Locate the cell with the specified text and output its (x, y) center coordinate. 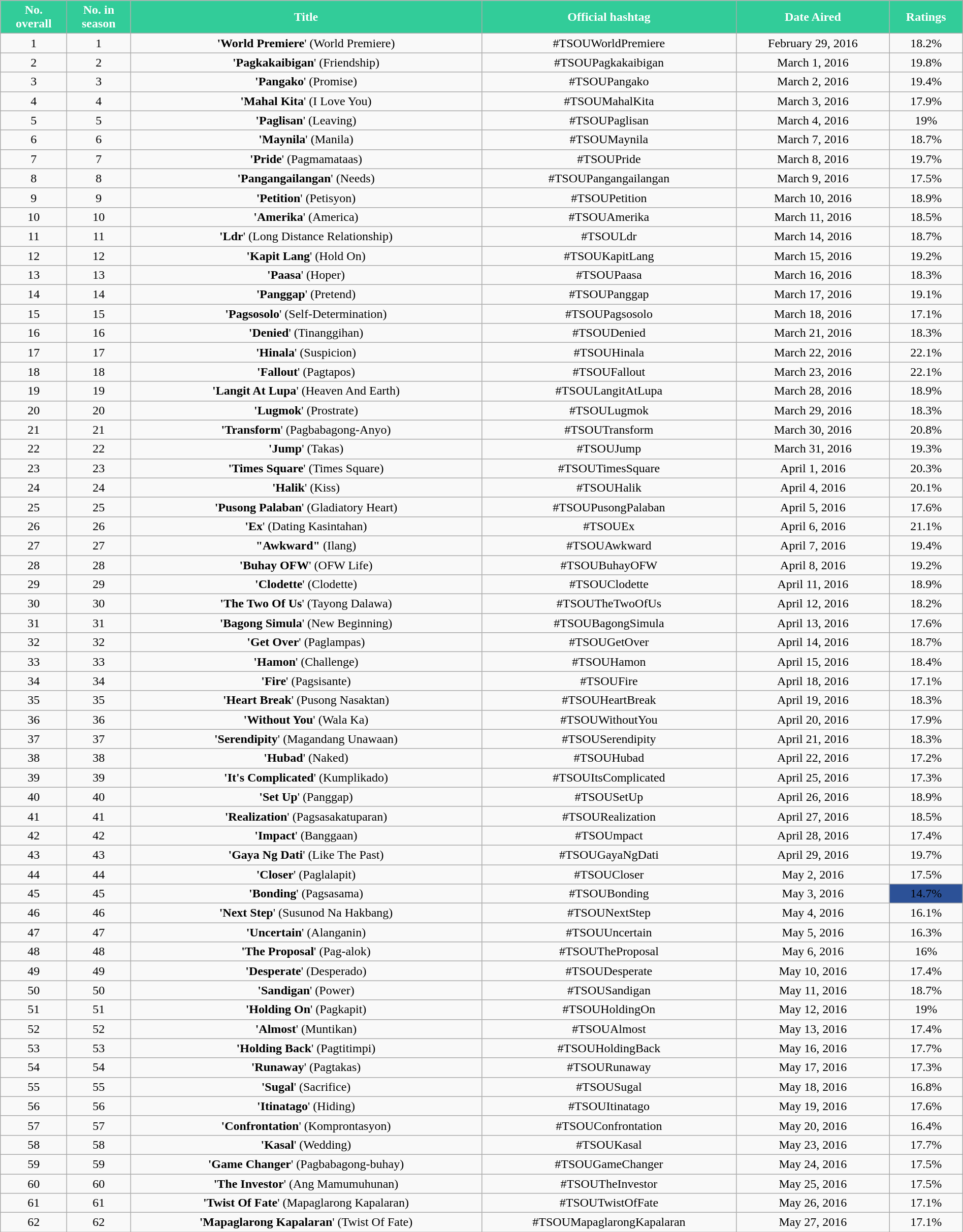
May 20, 2016 (813, 1125)
'Paasa' (Hoper) (306, 275)
19.8% (926, 62)
#TSOUPusongPalaban (608, 507)
'Heart Break' (Pusong Nasaktan) (306, 700)
March 11, 2016 (813, 217)
April 27, 2016 (813, 816)
#TSOUMahalKita (608, 101)
'It's Complicated' (Kumplikado) (306, 777)
'World Premiere' (World Premiere) (306, 43)
#TSOUPagkakaibigan (608, 62)
'Twist Of Fate' (Mapaglarong Kapalaran) (306, 1203)
March 4, 2016 (813, 120)
May 5, 2016 (813, 932)
April 1, 2016 (813, 468)
'Lugmok' (Prostrate) (306, 410)
April 13, 2016 (813, 623)
'Uncertain' (Alanganin) (306, 932)
April 22, 2016 (813, 758)
March 10, 2016 (813, 198)
'Next Step' (Susunod Na Hakbang) (306, 913)
April 11, 2016 (813, 585)
'Without You' (Wala Ka) (306, 720)
'Kasal' (Wedding) (306, 1145)
'Buhay OFW' (OFW Life) (306, 565)
'Denied' (Tinanggihan) (306, 333)
March 1, 2016 (813, 62)
#TSOUTheInvestor (608, 1184)
20.1% (926, 488)
#TSOUConfrontation (608, 1125)
16.4% (926, 1125)
'Realization' (Pagsasakatuparan) (306, 816)
'Holding Back' (Pagtitimpi) (306, 1048)
#TSOULugmok (608, 410)
May 17, 2016 (813, 1067)
'Ex' (Dating Kasintahan) (306, 526)
'Hamon' (Challenge) (306, 662)
#TSOUHoldingBack (608, 1048)
14.7% (926, 894)
'Panggap' (Pretend) (306, 295)
March 22, 2016 (813, 352)
'Pusong Palaban' (Gladiatory Heart) (306, 507)
#TSOUAwkward (608, 545)
20.3% (926, 468)
'Halik' (Kiss) (306, 488)
No. in season (99, 17)
'Closer' (Paglalapit) (306, 874)
#TSOUGetOver (608, 642)
#TSOUPangako (608, 82)
#TSOUCloser (608, 874)
#TSOUDenied (608, 333)
#TSOUHalik (608, 488)
March 18, 2016 (813, 314)
#TSOUPanggap (608, 295)
#TSOUNextStep (608, 913)
May 2, 2016 (813, 874)
March 21, 2016 (813, 333)
'Clodette' (Clodette) (306, 585)
'Fallout' (Pagtapos) (306, 372)
#TSOURealization (608, 816)
'Holding On' (Pagkapit) (306, 1010)
#TSOUFallout (608, 372)
#TSOUKapitLang (608, 255)
20.8% (926, 430)
'Confrontation' (Komprontasyon) (306, 1125)
May 16, 2016 (813, 1048)
#TSOUTwistOfFate (608, 1203)
April 8, 2016 (813, 565)
March 28, 2016 (813, 391)
March 3, 2016 (813, 101)
#TSOUGayaNgDati (608, 855)
#TSOUTransform (608, 430)
#TSOUAmerika (608, 217)
'The Proposal' (Pag-alok) (306, 952)
March 17, 2016 (813, 295)
'Paglisan' (Leaving) (306, 120)
Date Aired (813, 17)
May 23, 2016 (813, 1145)
'Serendipity' (Magandang Unawaan) (306, 739)
April 7, 2016 (813, 545)
May 19, 2016 (813, 1106)
'Almost' (Muntikan) (306, 1029)
#TSOUPaasa (608, 275)
16.3% (926, 932)
#TSOUClodette (608, 585)
April 14, 2016 (813, 642)
#TSOUPetition (608, 198)
April 12, 2016 (813, 604)
'Ldr' (Long Distance Relationship) (306, 236)
May 18, 2016 (813, 1087)
#TSOULangitAtLupa (608, 391)
May 13, 2016 (813, 1029)
#TSOUmpact (608, 835)
#TSOUHinala (608, 352)
May 11, 2016 (813, 990)
April 15, 2016 (813, 662)
#TSOUSetUp (608, 797)
February 29, 2016 (813, 43)
'The Two Of Us' (Tayong Dalawa) (306, 604)
'Gaya Ng Dati' (Like The Past) (306, 855)
'Itinatago' (Hiding) (306, 1106)
April 4, 2016 (813, 488)
May 6, 2016 (813, 952)
'Kapit Lang' (Hold On) (306, 255)
April 28, 2016 (813, 835)
16% (926, 952)
'Impact' (Banggaan) (306, 835)
May 3, 2016 (813, 894)
April 5, 2016 (813, 507)
March 7, 2016 (813, 140)
May 25, 2016 (813, 1184)
#TSOUSugal (608, 1087)
'Game Changer' (Pagbabagong-buhay) (306, 1164)
'Times Square' (Times Square) (306, 468)
#TSOUDesperate (608, 971)
March 29, 2016 (813, 410)
#TSOUBagongSimula (608, 623)
April 19, 2016 (813, 700)
April 6, 2016 (813, 526)
March 8, 2016 (813, 159)
#TSOULdr (608, 236)
#TSOUPaglisan (608, 120)
'Langit At Lupa' (Heaven And Earth) (306, 391)
#TSOUWorldPremiere (608, 43)
'Pangako' (Promise) (306, 82)
March 31, 2016 (813, 449)
March 30, 2016 (813, 430)
'Pagkakaibigan' (Friendship) (306, 62)
'The Investor' (Ang Mamumuhunan) (306, 1184)
'Maynila' (Manila) (306, 140)
'Jump' (Takas) (306, 449)
April 18, 2016 (813, 681)
#TSOURunaway (608, 1067)
March 23, 2016 (813, 372)
#TSOUHeartBreak (608, 700)
April 29, 2016 (813, 855)
'Petition' (Petisyon) (306, 198)
#TSOUTheProposal (608, 952)
March 14, 2016 (813, 236)
May 26, 2016 (813, 1203)
March 16, 2016 (813, 275)
19.3% (926, 449)
#TSOUBuhayOFW (608, 565)
"Awkward" (Ilang) (306, 545)
May 24, 2016 (813, 1164)
April 26, 2016 (813, 797)
#TSOUHoldingOn (608, 1010)
16.1% (926, 913)
'Mapaglarong Kapalaran' (Twist Of Fate) (306, 1222)
'Bonding' (Pagsasama) (306, 894)
'Mahal Kita' (I Love You) (306, 101)
#TSOUGameChanger (608, 1164)
'Set Up' (Panggap) (306, 797)
May 12, 2016 (813, 1010)
#TSOUEx (608, 526)
#TSOUTheTwoOfUs (608, 604)
#TSOUAlmost (608, 1029)
16.8% (926, 1087)
'Pagsosolo' (Self-Determination) (306, 314)
#TSOUUncertain (608, 932)
#TSOUBonding (608, 894)
March 15, 2016 (813, 255)
April 21, 2016 (813, 739)
March 2, 2016 (813, 82)
21.1% (926, 526)
'Sandigan' (Power) (306, 990)
'Hubad' (Naked) (306, 758)
Title (306, 17)
'Fire' (Pagsisante) (306, 681)
No. overall (34, 17)
'Desperate' (Desperado) (306, 971)
April 25, 2016 (813, 777)
May 4, 2016 (813, 913)
#TSOUWithoutYou (608, 720)
May 27, 2016 (813, 1222)
#TSOUPride (608, 159)
'Hinala' (Suspicion) (306, 352)
'Runaway' (Pagtakas) (306, 1067)
'Pangangailangan' (Needs) (306, 178)
#TSOUMaynila (608, 140)
Official hashtag (608, 17)
18.4% (926, 662)
17.2% (926, 758)
#TSOUFire (608, 681)
'Pride' (Pagmamataas) (306, 159)
#TSOUSandigan (608, 990)
19.1% (926, 295)
'Bagong Simula' (New Beginning) (306, 623)
#TSOUSerendipity (608, 739)
#TSOUTimesSquare (608, 468)
'Transform' (Pagbabagong-Anyo) (306, 430)
#TSOUJump (608, 449)
May 10, 2016 (813, 971)
March 9, 2016 (813, 178)
April 20, 2016 (813, 720)
'Get Over' (Paglampas) (306, 642)
#TSOUKasal (608, 1145)
#TSOUHubad (608, 758)
#TSOUItinatago (608, 1106)
#TSOUHamon (608, 662)
'Sugal' (Sacrifice) (306, 1087)
#TSOUPangangailangan (608, 178)
#TSOUMapaglarongKapalaran (608, 1222)
Ratings (926, 17)
'Amerika' (America) (306, 217)
#TSOUItsComplicated (608, 777)
#TSOUPagsosolo (608, 314)
